Return (X, Y) of the center of cell containing provided text 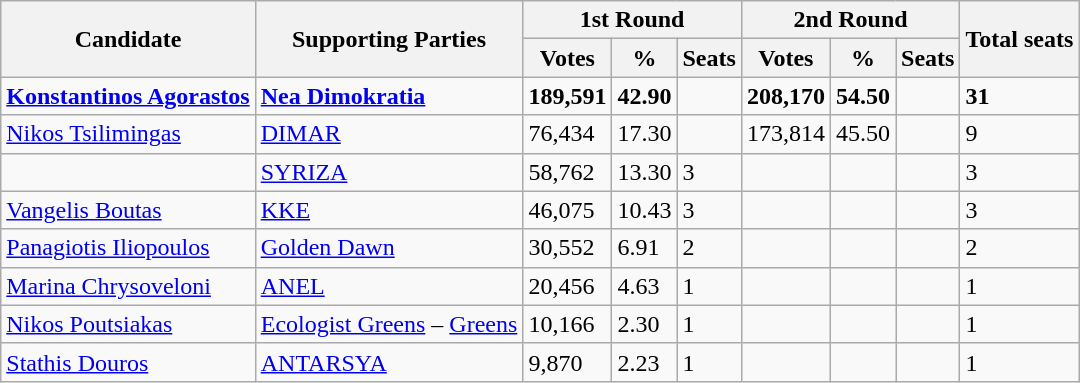
DIMAR (389, 134)
208,170 (786, 96)
Candidate (128, 39)
Golden Dawn (389, 248)
31 (1020, 96)
45.50 (862, 134)
Supporting Parties (389, 39)
Konstantinos Agorastos (128, 96)
Total seats (1020, 39)
76,434 (568, 134)
9,870 (568, 362)
10,166 (568, 324)
20,456 (568, 286)
1st Round (632, 20)
6.91 (644, 248)
2.23 (644, 362)
42.90 (644, 96)
2nd Round (850, 20)
13.30 (644, 172)
9 (1020, 134)
Ecologist Greens – Greens (389, 324)
30,552 (568, 248)
ANEL (389, 286)
4.63 (644, 286)
ANTARSYA (389, 362)
SYRIZA (389, 172)
54.50 (862, 96)
189,591 (568, 96)
58,762 (568, 172)
Stathis Douros (128, 362)
Nikos Poutsiakas (128, 324)
10.43 (644, 210)
17.30 (644, 134)
Vangelis Boutas (128, 210)
46,075 (568, 210)
KKE (389, 210)
Panagiotis Iliopoulos (128, 248)
2.30 (644, 324)
Nikos Tsilimingas (128, 134)
Marina Chrysoveloni (128, 286)
173,814 (786, 134)
Nea Dimokratia (389, 96)
